For the text-containing cell, return its midpoint in [x, y] coordinate format. 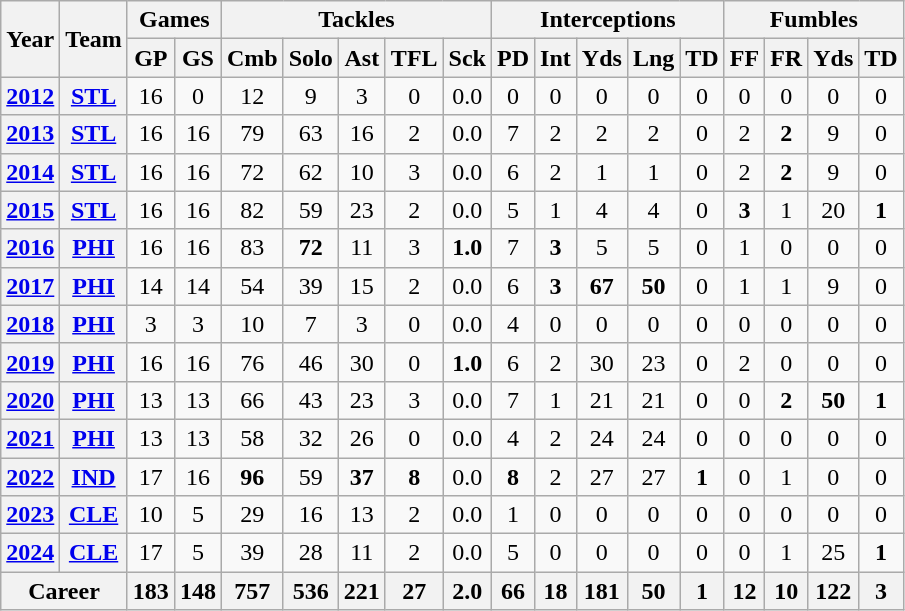
2012 [30, 96]
54 [252, 286]
28 [310, 553]
15 [362, 286]
2023 [30, 515]
46 [310, 362]
IND [94, 477]
76 [252, 362]
32 [310, 438]
2024 [30, 553]
536 [310, 591]
83 [252, 248]
Tackles [356, 20]
221 [362, 591]
122 [834, 591]
Cmb [252, 58]
96 [252, 477]
79 [252, 134]
29 [252, 515]
Fumbles [814, 20]
82 [252, 210]
FF [744, 58]
67 [602, 286]
Interceptions [608, 20]
181 [602, 591]
37 [362, 477]
2019 [30, 362]
62 [310, 172]
2017 [30, 286]
63 [310, 134]
2014 [30, 172]
18 [556, 591]
Ast [362, 58]
2016 [30, 248]
2020 [30, 400]
Year [30, 39]
2021 [30, 438]
Career [64, 591]
2015 [30, 210]
2022 [30, 477]
Int [556, 58]
183 [150, 591]
Solo [310, 58]
GS [198, 58]
2018 [30, 324]
25 [834, 553]
TFL [414, 58]
2.0 [467, 591]
FR [786, 58]
PD [514, 58]
148 [198, 591]
Team [94, 39]
Lng [653, 58]
GP [150, 58]
757 [252, 591]
Sck [467, 58]
58 [252, 438]
43 [310, 400]
Games [174, 20]
20 [834, 210]
26 [362, 438]
2013 [30, 134]
